Locate the cell with the specified text and output its [x, y] center coordinate. 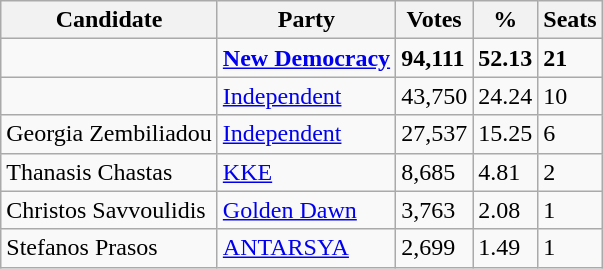
Party [306, 20]
Christos Savvoulidis [110, 210]
% [506, 20]
2 [570, 172]
43,750 [434, 96]
10 [570, 96]
Golden Dawn [306, 210]
52.13 [506, 58]
ANTARSYA [306, 248]
Seats [570, 20]
New Democracy [306, 58]
21 [570, 58]
Thanasis Chastas [110, 172]
94,111 [434, 58]
KKE [306, 172]
2,699 [434, 248]
Georgia Zembiliadou [110, 134]
8,685 [434, 172]
27,537 [434, 134]
4.81 [506, 172]
Candidate [110, 20]
Stefanos Prasos [110, 248]
3,763 [434, 210]
15.25 [506, 134]
1.49 [506, 248]
2.08 [506, 210]
24.24 [506, 96]
6 [570, 134]
Votes [434, 20]
